Locate the cell with the specified text and output its (x, y) center coordinate. 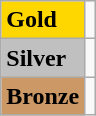
Gold (43, 20)
Silver (43, 58)
Bronze (43, 96)
